Scan for the cell matching the given text and deliver its [x, y] coordinate at center. 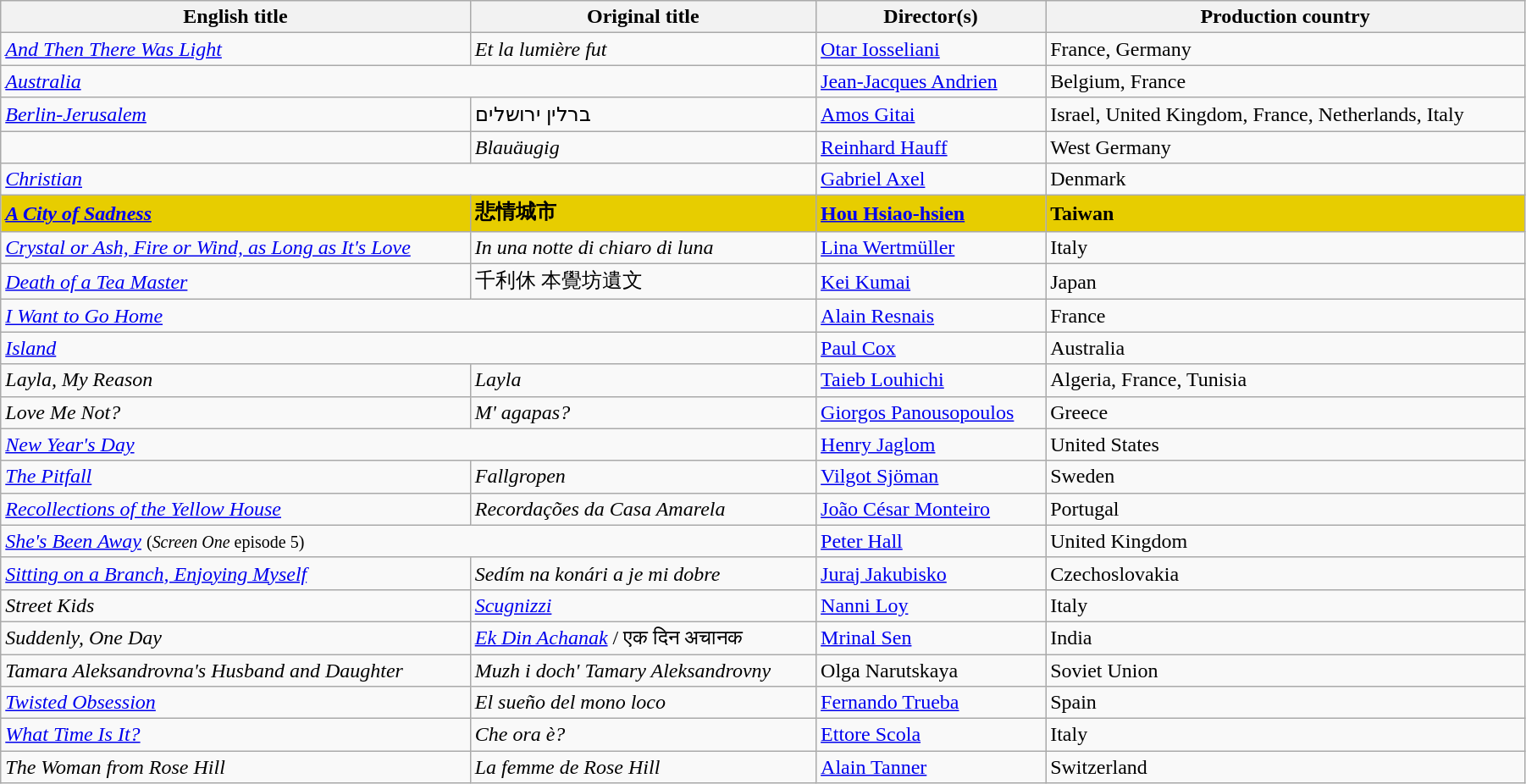
Recollections of the Yellow House [235, 509]
Ettore Scola [932, 735]
Israel, United Kingdom, France, Netherlands, Italy [1285, 114]
Greece [1285, 412]
Mrinal Sen [932, 638]
Sedím na konári a je mi dobre [643, 573]
Juraj Jakubisko [932, 573]
Denmark [1285, 179]
New Year's Day [408, 444]
United Kingdom [1285, 541]
La femme de Rose Hill [643, 767]
Spain [1285, 703]
And Then There Was Light [235, 49]
Algeria, France, Tunisia [1285, 380]
El sueño del mono loco [643, 703]
Paul Cox [932, 348]
Taieb Louhichi [932, 380]
West Germany [1285, 146]
A City of Sadness [235, 213]
M' agapas? [643, 412]
Blauäugig [643, 146]
Amos Gitai [932, 114]
Fernando Trueba [932, 703]
I Want to Go Home [408, 316]
English title [235, 17]
Soviet Union [1285, 670]
Recordações da Casa Amarela [643, 509]
Production country [1285, 17]
Street Kids [235, 605]
João César Monteiro [932, 509]
Reinhard Hauff [932, 146]
Otar Iosseliani [932, 49]
ברלין ירושלים [643, 114]
Belgium, France [1285, 81]
Taiwan [1285, 213]
Et la lumière fut [643, 49]
Sweden [1285, 477]
Layla, My Reason [235, 380]
Muzh i doch' Tamary Aleksandrovny [643, 670]
Nanni Loy [932, 605]
Hou Hsiao-hsien [932, 213]
Berlin-Jerusalem [235, 114]
Fallgropen [643, 477]
France, Germany [1285, 49]
Gabriel Axel [932, 179]
Twisted Obsession [235, 703]
Director(s) [932, 17]
Love Me Not? [235, 412]
Alain Resnais [932, 316]
Japan [1285, 281]
Che ora è? [643, 735]
Scugnizzi [643, 605]
Tamara Aleksandrovna's Husband and Daughter [235, 670]
千利休 本覺坊遺文 [643, 281]
Giorgos Panousopoulos [932, 412]
Portugal [1285, 509]
Ek Din Achanak / एक दिन अचानक [643, 638]
Peter Hall [932, 541]
Island [408, 348]
Christian [408, 179]
France [1285, 316]
Sitting on a Branch, Enjoying Myself [235, 573]
United States [1285, 444]
Olga Narutskaya [932, 670]
Jean-Jacques Andrien [932, 81]
Suddenly, One Day [235, 638]
Lina Wertmüller [932, 247]
Switzerland [1285, 767]
Crystal or Ash, Fire or Wind, as Long as It's Love [235, 247]
Alain Tanner [932, 767]
The Woman from Rose Hill [235, 767]
Kei Kumai [932, 281]
She's Been Away (Screen One episode 5) [408, 541]
In una notte di chiaro di luna [643, 247]
What Time Is It? [235, 735]
Death of a Tea Master [235, 281]
Layla [643, 380]
Original title [643, 17]
Vilgot Sjöman [932, 477]
The Pitfall [235, 477]
India [1285, 638]
Czechoslovakia [1285, 573]
悲情城市 [643, 213]
Henry Jaglom [932, 444]
